Detect which cell encompasses the target text, then output its (X, Y) center coordinate. 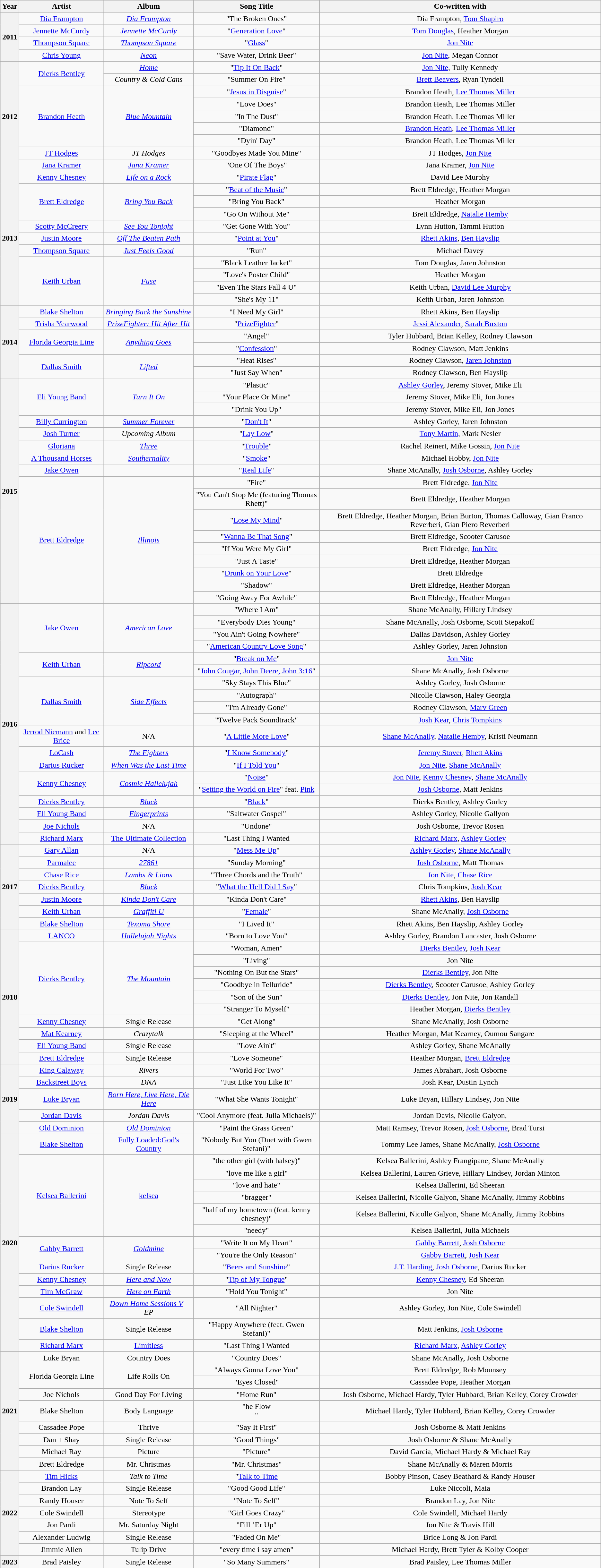
Life Rolls On (148, 1376)
Ashley Gorley, Nicolle Gallyon (460, 814)
Jerrod Niemann and Lee Brice (62, 736)
Dan + Shay (62, 1440)
Michael Davey (460, 251)
"A Little More Love" (257, 736)
The Fighters (148, 753)
Bring You Back (148, 202)
"Good Things" (257, 1440)
Chris Tompkins, Josh Kear (460, 887)
Michael Hobby, Jon Nite (460, 458)
Ashley Gorley, Jeremy Stover, Mike Eli (460, 385)
"I Need My Girl" (257, 311)
Song Title (257, 6)
"Don't It" (257, 422)
Mr. Saturday Night (148, 1525)
"Real Life" (257, 470)
"Where I Am" (257, 610)
"Autograph" (257, 695)
"Sunday Morning" (257, 863)
Cosmic Hallelujah (148, 783)
2020 (10, 1243)
Brice Long & Jon Pardi (460, 1537)
Jon Nite, Tully Kennedy (460, 67)
Tom Douglas, Heather Morgan (460, 31)
"Sleeping at the Wheel" (257, 1034)
"Save Water, Drink Beer" (257, 55)
Rodney Clawson, Ben Hayslip (460, 373)
"Cool Anymore (feat. Julia Michaels)" (257, 1115)
"Just A Taste" (257, 561)
Album (148, 6)
"Note To Self" (257, 1501)
"Going Away For Awhile" (257, 598)
Luke Bryan, Hillary Lindsey, Jon Nite (460, 1099)
Backstreet Boys (62, 1082)
Body Language (148, 1411)
"Tip of My Tongue" (257, 1279)
Alexander Ludwig (62, 1537)
"Jesus in Disguise" (257, 92)
"Happy Anywhere (feat. Gwen Stefani)" (257, 1329)
"Lose My Mind" (257, 520)
Bringing Back the Sunshine (148, 311)
Brett Eldredge, Natalie Hemby (460, 214)
Jon Nite, Shane McAnally (460, 765)
"Just Say When" (257, 373)
Gabby Barrett, Josh Osborne (460, 1243)
Illinois (148, 540)
"half of my hometown (feat. kenny chesney)" (257, 1214)
Dia Frampton, Tom Shapiro (460, 19)
Year (10, 6)
Picture (148, 1452)
Kenny Chesney, Ed Sheeran (460, 1279)
Josh Osborne, Matt Thomas (460, 863)
Home (148, 67)
Here and Now (148, 1279)
Tim Hicks (62, 1476)
Dallas Davidson, Ashley Gorley (460, 634)
"love and hate" (257, 1185)
"All Nighter" (257, 1308)
Texoma Shore (148, 924)
Parmalee (62, 863)
"I'm Already Gone" (257, 707)
"Love Someone" (257, 1058)
"needy" (257, 1231)
Mat Kearney (62, 1034)
Josh Osborne & Shane McAnally (460, 1440)
Hallelujah Nights (148, 936)
Josh Turner (62, 434)
Tom Douglas, Jaren Johnston (460, 263)
"Home Run" (257, 1394)
"John Cougar, John Deere, John 3:16" (257, 671)
"Just Like You Like It" (257, 1082)
"Summer On Fire" (257, 80)
Jimmie Allen (62, 1549)
"Wanna Be That Song" (257, 536)
Brandon Lay, Jon Nite (460, 1501)
Artist (62, 6)
kelsea (148, 1195)
"Noise" (257, 777)
"You're the Only Reason" (257, 1255)
Brandon Heath (62, 116)
Blue Mountain (148, 116)
Bobby Pinson, Casey Beathard & Randy Houser (460, 1476)
Brett Eldredge, Rob Mounsey (460, 1370)
Shane McAnally, Josh Osborne, Ashley Gorley (460, 470)
"Drink You Up" (257, 409)
Side Effects (148, 701)
2019 (10, 1099)
"bragger" (257, 1197)
LoCash (62, 753)
DNA (148, 1082)
"Country Does" (257, 1358)
2023 (10, 1562)
Neon (148, 55)
"Born to Love You" (257, 936)
"Fire" (257, 482)
Cassadee Pope, Heather Morgan (460, 1382)
Brandon Lay (62, 1488)
2021 (10, 1411)
"The Broken Ones" (257, 19)
PrizeFighter: Hit After Hit (148, 324)
"Angel" (257, 336)
"Get Gone With You" (257, 226)
Tim McGraw (62, 1291)
Ashley Gorley, Josh Osborne (460, 683)
Cole Swindell, Michael Hardy (460, 1513)
Ashley Gorley, Brandon Lancaster, Josh Osborne (460, 936)
"Goodbye in Telluride" (257, 985)
"Pirate Flag" (257, 177)
Just Feels Good (148, 251)
2016 (10, 724)
Fingerprints (148, 814)
"Kinda Don't Care" (257, 899)
"Love Ain't" (257, 1046)
"Paint the Grass Green" (257, 1128)
"Talk to Time (257, 1476)
"Shadow" (257, 585)
Ashley Gorley, Jon Nite, Cole Swindell (460, 1308)
Josh Osborne, Matt Jenkins (460, 789)
27861 (148, 863)
Ripcord (148, 665)
"Eyes Closed" (257, 1382)
Tyler Hubbard, Brian Kelley, Rodney Clawson (460, 336)
"Goodbyes Made You Mine" (257, 153)
Southernality (148, 458)
"Beat of the Music" (257, 190)
"American Country Love Song" (257, 646)
See You Tonight (148, 226)
"Faded On Me" (257, 1537)
"Plastic" (257, 385)
2011 (10, 37)
Fuse (148, 281)
"In The Dust" (257, 116)
Jessi Alexander, Sarah Buxton (460, 324)
"Diamond" (257, 128)
Rachel Reinert, Mike Gossin, Jon Nite (460, 446)
A Thousand Horses (62, 458)
"Confession" (257, 348)
Off The Beaten Path (148, 238)
American Love (148, 628)
"Fill ’Er Up" (257, 1525)
Josh Kear, Chris Tompkins (460, 720)
Heather Morgan, Mat Kearney, Oumou Sangare (460, 1034)
"Trouble" (257, 446)
"So Many Summers" (257, 1562)
"Tip It On Back" (257, 67)
Michael Hardy, Brett Tyler & Kolby Cooper (460, 1549)
J.T. Harding, Josh Osborne, Darius Rucker (460, 1267)
Josh Osborne, Michael Hardy, Tyler Hubbard, Brian Kelley, Corey Crowder (460, 1394)
Jeremy Stover, Rhett Akins (460, 753)
"Go On Without Me" (257, 214)
2018 (10, 997)
Jon Nite & Travis Hill (460, 1525)
"Break on Me" (257, 659)
"Woman, Amen" (257, 948)
"Always Gonna Love You" (257, 1370)
"One Of The Boys" (257, 165)
"Glass" (257, 43)
"Nobody But You (Duet with Gwen Stefani)" (257, 1144)
Brett Beavers, Ryan Tyndell (460, 80)
Keith Urban, Jaren Johnston (460, 299)
LANCO (62, 936)
Heather Morgan, Brett Eldredge (460, 1058)
"Setting the World on Fire" feat. Pink (257, 789)
Tony Martin, Mark Nesler (460, 434)
Lifted (148, 367)
Scotty McCreery (62, 226)
"Hold You Tonight" (257, 1291)
Life on a Rock (148, 177)
"Even The Stars Fall 4 U" (257, 287)
"Love Does" (257, 104)
Shane McAnally & Maren Morris (460, 1464)
Jon Nite, Kenny Chesney, Shane McAnally (460, 777)
2015 (10, 491)
Fully Loaded:God's Country (148, 1144)
"Say It First" (257, 1427)
Anything Goes (148, 342)
David Lee Murphy (460, 177)
Josh Kear, Dustin Lynch (460, 1082)
Born Here, Live Here, Die Here (148, 1099)
Keith Urban, David Lee Murphy (460, 287)
Limitless (148, 1345)
"Good Good Life" (257, 1488)
"Your Place Or Mine" (257, 397)
Nicolle Clawson, Haley Georgia (460, 695)
Chase Rice (62, 875)
Three (148, 446)
Matt Jenkins, Josh Osborne (460, 1329)
Jana Kramer, Jon Nite (460, 165)
Cassadee Pope (62, 1427)
Billy Currington (62, 422)
2013 (10, 239)
Summer Forever (148, 422)
Dierks Bentley, Jon Nite (460, 973)
Dierks Bentley, Josh Kear (460, 948)
Kelsea Ballerini, Ashley Frangipane, Shane McAnally (460, 1161)
Rodney Clawson, Matt Jenkins (460, 348)
Thrive (148, 1427)
Gabby Barrett (62, 1249)
"Female" (257, 911)
Shane McAnally, Josh Osborne, Scott Stepakoff (460, 622)
Josh Osborne & Matt Jenkins (460, 1427)
"Run" (257, 251)
"Twelve Pack Soundtrack" (257, 720)
Gary Allan (62, 850)
"Three Chords and the Truth" (257, 875)
"Undone" (257, 826)
Matt Ramsey, Trevor Rosen, Josh Osborne, Brad Tursi (460, 1128)
Jon Pardi (62, 1525)
Luke Niccoli, Maia (460, 1488)
Tommy Lee James, Shane McAnally, Josh Osborne (460, 1144)
"I Know Somebody" (257, 753)
Rhett Akins, Ben Hayslip, Ashley Gorley (460, 924)
Graffiti U (148, 911)
"I Lived It" (257, 924)
Co-written with (460, 6)
Dierks Bentley, Scooter Carusoe, Ashley Gorley (460, 985)
Rivers (148, 1070)
Jon Nite, Megan Connor (460, 55)
2014 (10, 342)
Shane McAnally, Natalie Hemby, Kristi Neumann (460, 736)
Upcoming Album (148, 434)
Jon Nite, Chase Rice (460, 875)
"Generation Love" (257, 31)
Josh Osborne, Trevor Rosen (460, 826)
Down Home Sessions V - EP (148, 1308)
"he Flow" (257, 1411)
"Picture" (257, 1452)
Rodney Clawson, Jaren Johnston (460, 361)
Stereotype (148, 1513)
Brett Eldredge, Scooter Carusoe (460, 536)
"World For Two" (257, 1070)
2022 (10, 1513)
"Black Leather Jacket" (257, 263)
Turn It On (148, 397)
Crazytalk (148, 1034)
Kelsea Ballerini, Julia Michaels (460, 1231)
"Point at You" (257, 238)
Michael Hardy, Tyler Hubbard, Brian Kelley, Corey Crowder (460, 1411)
"Drunk on Your Love" (257, 573)
"Stranger To Myself" (257, 1009)
"the other girl (with halsey)" (257, 1161)
Country & Cold Cans (148, 80)
"PrizeFighter" (257, 324)
Lambs & Lions (148, 875)
When Was the Last Time (148, 765)
Kelsea Ballerini (62, 1195)
"Mess Me Up" (257, 850)
"Saltwater Gospel" (257, 814)
"If You Were My Girl" (257, 549)
Michael Ray (62, 1452)
"Love's Poster Child" (257, 275)
"every time i say amen" (257, 1549)
Gloriana (62, 446)
Trisha Yearwood (62, 324)
2012 (10, 116)
Randy Houser (62, 1501)
"She's My 11" (257, 299)
2017 (10, 887)
"love me like a girl" (257, 1173)
Goldmine (148, 1249)
James Abrahart, Josh Osborne (460, 1070)
"Smoke" (257, 458)
"Heat Rises" (257, 361)
Good Day For Living (148, 1394)
"Sky Stays This Blue" (257, 683)
Chris Young (62, 55)
JT Hodges, Jon Nite (460, 153)
Heather Morgan, Dierks Bentley (460, 1009)
"Mr. Christmas" (257, 1464)
David Garcia, Michael Hardy & Michael Ray (460, 1452)
Lynn Hutton, Tammi Hutton (460, 226)
King Calaway (62, 1070)
"You Ain't Going Nowhere" (257, 634)
Talk to Time (148, 1476)
Dierks Bentley, Jon Nite, Jon Randall (460, 997)
The Ultimate Collection (148, 838)
"Living" (257, 960)
The Mountain (148, 978)
Dierks Bentley, Ashley Gorley (460, 802)
"If I Told You" (257, 765)
Here on Earth (148, 1291)
Kelsea Ballerini, Ed Sheeran (460, 1185)
"Son of the Sun" (257, 997)
Mr. Christmas (148, 1464)
"What the Hell Did I Say" (257, 887)
Gabby Barrett, Josh Kear (460, 1255)
"Girl Goes Crazy" (257, 1513)
"Lay Low" (257, 434)
"Get Along" (257, 1021)
Brett Eldredge, Heather Morgan, Brian Burton, Thomas Calloway, Gian Franco Reverberi, Gian Piero Reverberi (460, 520)
"Beers and Sunshine" (257, 1267)
Country Does (148, 1358)
Jordan Davis, Nicolle Galyon, (460, 1115)
"Dyin' Day" (257, 141)
"Bring You Back" (257, 202)
"Everybody Dies Young" (257, 622)
"Nothing On But the Stars" (257, 973)
Rodney Clawson, Marv Green (460, 707)
Tulip Drive (148, 1549)
"You Can't Stop Me (featuring Thomas Rhett)" (257, 499)
Brad Paisley (62, 1562)
Kelsea Ballerini, Lauren Grieve, Hillary Lindsey, Jordan Minton (460, 1173)
"What She Wants Tonight" (257, 1099)
"Black" (257, 802)
Kinda Don't Care (148, 899)
"Write It on My Heart" (257, 1243)
Brad Paisley, Lee Thomas Miller (460, 1562)
Shane McAnally, Hillary Lindsey (460, 610)
Note To Self (148, 1501)
